Return the [x, y] coordinate for the center point of the cell that contains the specified text.  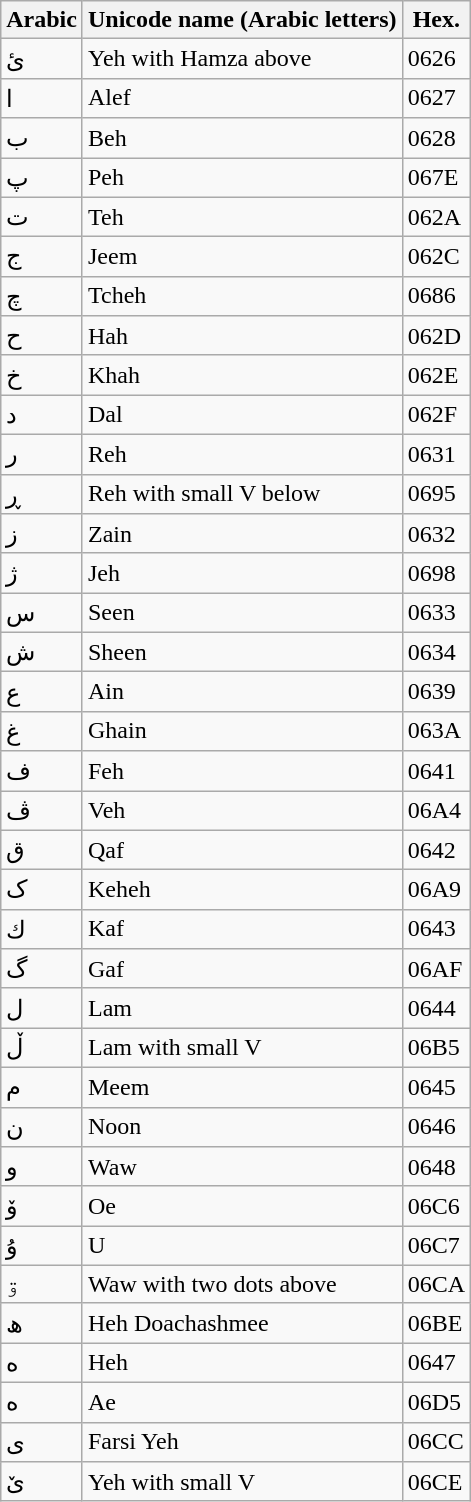
06CA [436, 1284]
غ [42, 731]
Farsi Yeh [242, 1442]
Hex. [436, 20]
Heh [242, 1363]
0643 [436, 929]
خ [42, 375]
ع [42, 692]
Jeem [242, 257]
ژ [42, 573]
ل [42, 1008]
0648 [436, 1167]
ك [42, 929]
ق [42, 850]
0628 [436, 138]
Waw [242, 1167]
Veh [242, 810]
0645 [436, 1087]
Lam with small V [242, 1048]
Ain [242, 692]
06C7 [436, 1246]
ۆ [42, 1206]
067E [436, 178]
ر [42, 454]
Hah [242, 336]
06BE [436, 1323]
ێ [42, 1482]
ج [42, 257]
0639 [436, 692]
ن [42, 1127]
چ [42, 296]
Feh [242, 771]
س [42, 613]
گ [42, 969]
0686 [436, 296]
Qaf [242, 850]
Zain [242, 534]
062C [436, 257]
پ [42, 178]
0642 [436, 850]
0627 [436, 98]
ڤ [42, 810]
ۊ [42, 1284]
06CC [436, 1442]
د [42, 415]
06D5 [436, 1402]
Noon [242, 1127]
ش [42, 652]
ح [42, 336]
063A [436, 731]
062F [436, 415]
0646 [436, 1127]
Peh [242, 178]
ف [42, 771]
0647 [436, 1363]
ب [42, 138]
06CE [436, 1482]
Sheen [242, 652]
Seen [242, 613]
ڕ [42, 494]
Jeh [242, 573]
06A9 [436, 890]
0698 [436, 573]
ت [42, 217]
ڵ [42, 1048]
Ghain [242, 731]
U [242, 1246]
ز [42, 534]
ۇ [42, 1246]
06A4 [436, 810]
ە [42, 1402]
ک [42, 890]
Reh with small V below [242, 494]
0631 [436, 454]
م [42, 1087]
0626 [436, 59]
062A [436, 217]
Keheh [242, 890]
062E [436, 375]
و [42, 1167]
Lam [242, 1008]
06AF [436, 969]
ا [42, 98]
Khah [242, 375]
Ae [242, 1402]
0633 [436, 613]
0634 [436, 652]
062D [436, 336]
0632 [436, 534]
ئ [42, 59]
Kaf [242, 929]
06B5 [436, 1048]
ی [42, 1442]
Beh [242, 138]
06C6 [436, 1206]
0695 [436, 494]
Yeh with small V [242, 1482]
Alef [242, 98]
Unicode name (Arabic letters) [242, 20]
Waw with two dots above [242, 1284]
Reh [242, 454]
Yeh with Hamza above [242, 59]
0644 [436, 1008]
Gaf [242, 969]
Dal [242, 415]
Arabic [42, 20]
Oe [242, 1206]
Heh Doachashmee [242, 1323]
ه [42, 1363]
Meem [242, 1087]
ھ [42, 1323]
Tcheh [242, 296]
0641 [436, 771]
Teh [242, 217]
